Return [X, Y] of the center of cell containing provided text 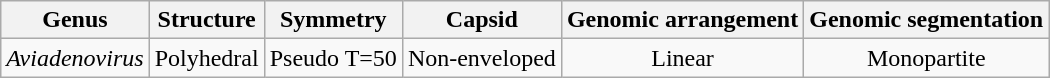
Polyhedral [206, 58]
Symmetry [333, 20]
Genus [75, 20]
Aviadenovirus [75, 58]
Linear [682, 58]
Capsid [482, 20]
Genomic segmentation [926, 20]
Non-enveloped [482, 58]
Monopartite [926, 58]
Pseudo T=50 [333, 58]
Genomic arrangement [682, 20]
Structure [206, 20]
